Output the (X, Y) coordinate of the center of the cell containing the given text.  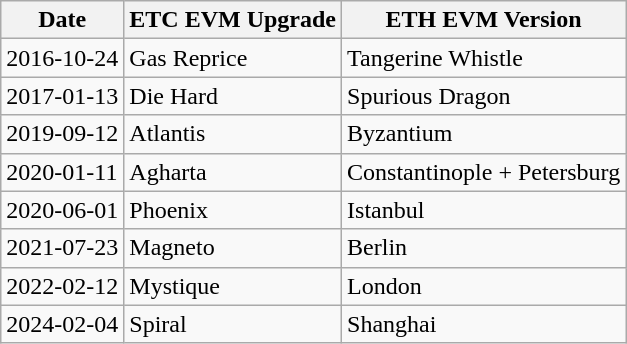
Date (62, 20)
2017-01-13 (62, 96)
Magneto (233, 248)
2024-02-04 (62, 324)
Phoenix (233, 210)
2020-01-11 (62, 172)
Die Hard (233, 96)
2022-02-12 (62, 286)
Tangerine Whistle (484, 58)
Shanghai (484, 324)
Istanbul (484, 210)
2016-10-24 (62, 58)
Mystique (233, 286)
Agharta (233, 172)
ETH EVM Version (484, 20)
London (484, 286)
Berlin (484, 248)
ETC EVM Upgrade (233, 20)
2020-06-01 (62, 210)
Atlantis (233, 134)
Spiral (233, 324)
2019-09-12 (62, 134)
Spurious Dragon (484, 96)
Byzantium (484, 134)
Gas Reprice (233, 58)
2021-07-23 (62, 248)
Constantinople + Petersburg (484, 172)
